Detect which cell encompasses the target text, then output its (x, y) center coordinate. 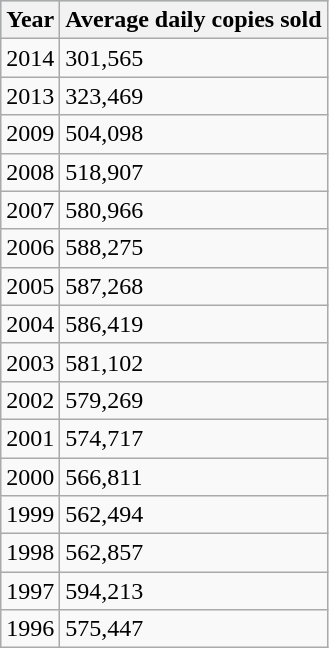
2005 (30, 286)
579,269 (194, 400)
2001 (30, 438)
587,268 (194, 286)
1997 (30, 591)
594,213 (194, 591)
2014 (30, 58)
518,907 (194, 172)
562,857 (194, 553)
586,419 (194, 324)
2002 (30, 400)
2009 (30, 134)
580,966 (194, 210)
2013 (30, 96)
574,717 (194, 438)
581,102 (194, 362)
Average daily copies sold (194, 20)
2006 (30, 248)
2004 (30, 324)
566,811 (194, 477)
301,565 (194, 58)
2000 (30, 477)
2003 (30, 362)
1998 (30, 553)
2007 (30, 210)
562,494 (194, 515)
Year (30, 20)
1999 (30, 515)
1996 (30, 629)
504,098 (194, 134)
575,447 (194, 629)
588,275 (194, 248)
323,469 (194, 96)
2008 (30, 172)
